Output the [x, y] coordinate of the center of the cell containing the given text.  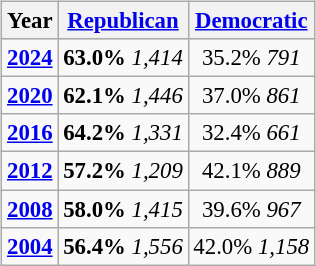
37.0% 861 [251, 96]
32.4% 661 [251, 133]
56.4% 1,556 [123, 246]
42.0% 1,158 [251, 246]
2008 [30, 209]
64.2% 1,331 [123, 133]
Year [30, 21]
Republican [123, 21]
42.1% 889 [251, 171]
2024 [30, 58]
2016 [30, 133]
39.6% 967 [251, 209]
2012 [30, 171]
2020 [30, 96]
63.0% 1,414 [123, 58]
2004 [30, 246]
58.0% 1,415 [123, 209]
35.2% 791 [251, 58]
Democratic [251, 21]
62.1% 1,446 [123, 96]
57.2% 1,209 [123, 171]
